Identify which cell holds the provided text, then report its (X, Y) central coordinate. 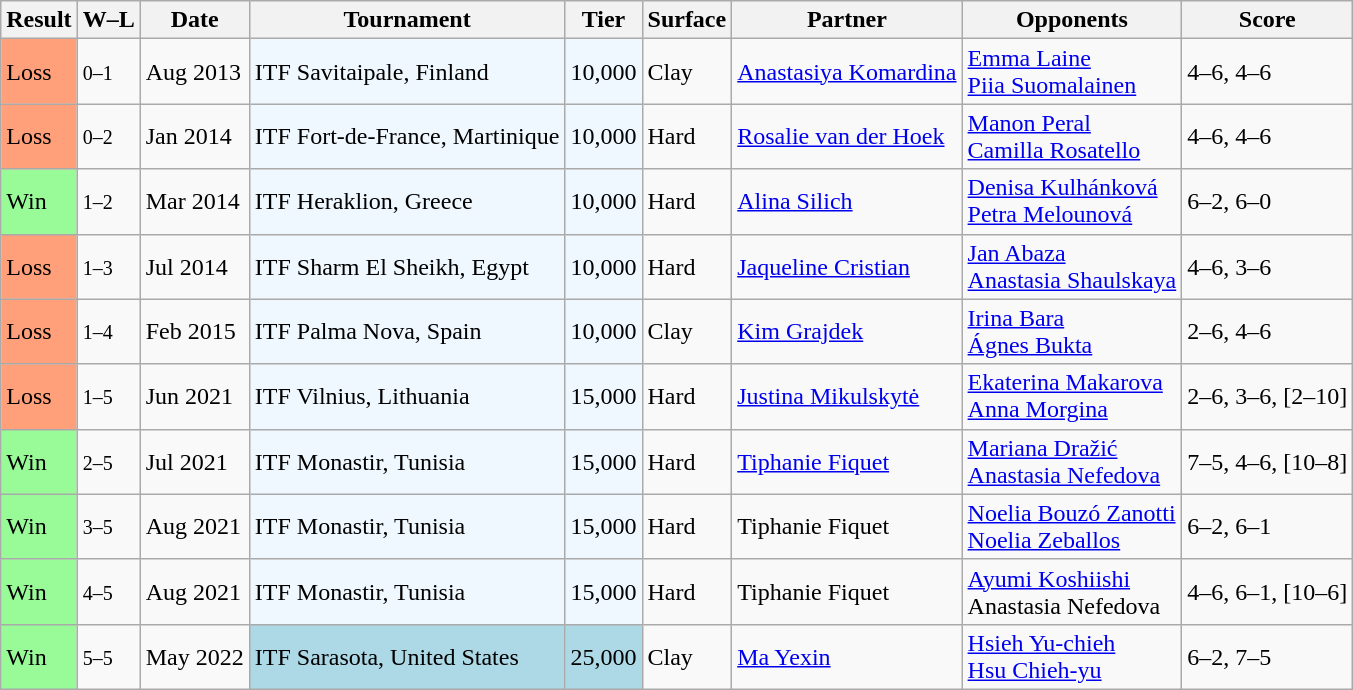
25,000 (604, 656)
Result (39, 20)
Justina Mikulskytė (847, 396)
1–4 (108, 332)
Kim Grajdek (847, 332)
ITF Sarasota, United States (407, 656)
Surface (687, 20)
Ekaterina Makarova Anna Morgina (1072, 396)
1–3 (108, 266)
6–2, 6–0 (1268, 202)
0–1 (108, 72)
Opponents (1072, 20)
Ma Yexin (847, 656)
6–2, 7–5 (1268, 656)
ITF Savitaipale, Finland (407, 72)
Alina Silich (847, 202)
Ayumi Koshiishi Anastasia Nefedova (1072, 592)
Jul 2021 (194, 462)
Mariana Dražić Anastasia Nefedova (1072, 462)
Irina Bara Ágnes Bukta (1072, 332)
2–5 (108, 462)
Noelia Bouzó Zanotti Noelia Zeballos (1072, 526)
6–2, 6–1 (1268, 526)
Date (194, 20)
ITF Fort-de-France, Martinique (407, 136)
7–5, 4–6, [10–8] (1268, 462)
3–5 (108, 526)
Anastasiya Komardina (847, 72)
Jan Abaza Anastasia Shaulskaya (1072, 266)
May 2022 (194, 656)
Score (1268, 20)
Aug 2013 (194, 72)
1–2 (108, 202)
Emma Laine Piia Suomalainen (1072, 72)
4–6, 3–6 (1268, 266)
1–5 (108, 396)
Feb 2015 (194, 332)
ITF Heraklion, Greece (407, 202)
0–2 (108, 136)
Rosalie van der Hoek (847, 136)
2–6, 4–6 (1268, 332)
Mar 2014 (194, 202)
Denisa Kulhánková Petra Melounová (1072, 202)
Jun 2021 (194, 396)
Tournament (407, 20)
4–5 (108, 592)
Jul 2014 (194, 266)
5–5 (108, 656)
ITF Sharm El Sheikh, Egypt (407, 266)
ITF Vilnius, Lithuania (407, 396)
W–L (108, 20)
Hsieh Yu-chieh Hsu Chieh-yu (1072, 656)
Manon Peral Camilla Rosatello (1072, 136)
Partner (847, 20)
2–6, 3–6, [2–10] (1268, 396)
Jan 2014 (194, 136)
Tier (604, 20)
4–6, 6–1, [10–6] (1268, 592)
Jaqueline Cristian (847, 266)
ITF Palma Nova, Spain (407, 332)
